Return [X, Y] of the center of cell containing provided text 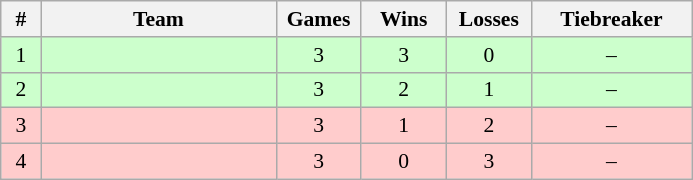
Tiebreaker [611, 19]
Games [318, 19]
Wins [404, 19]
4 [21, 162]
# [21, 19]
Losses [488, 19]
Team [158, 19]
